Search for the cell housing the specified text and yield its (x, y) center coordinate. 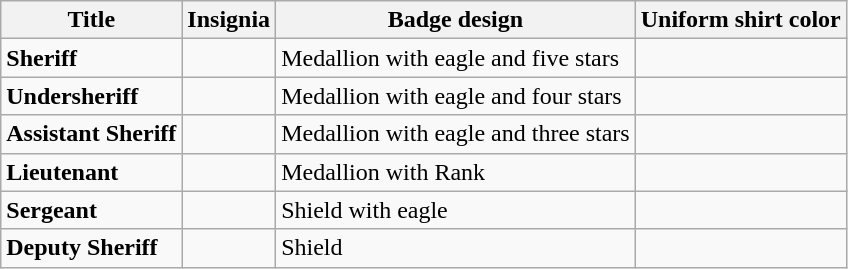
Assistant Sheriff (92, 134)
Sergeant (92, 210)
Uniform shirt color (740, 20)
Undersheriff (92, 96)
Title (92, 20)
Medallion with eagle and four stars (456, 96)
Lieutenant (92, 172)
Deputy Sheriff (92, 248)
Medallion with Rank (456, 172)
Medallion with eagle and five stars (456, 58)
Insignia (229, 20)
Shield (456, 248)
Sheriff (92, 58)
Shield with eagle (456, 210)
Medallion with eagle and three stars (456, 134)
Badge design (456, 20)
